Locate the cell with the specified text and output its [X, Y] center coordinate. 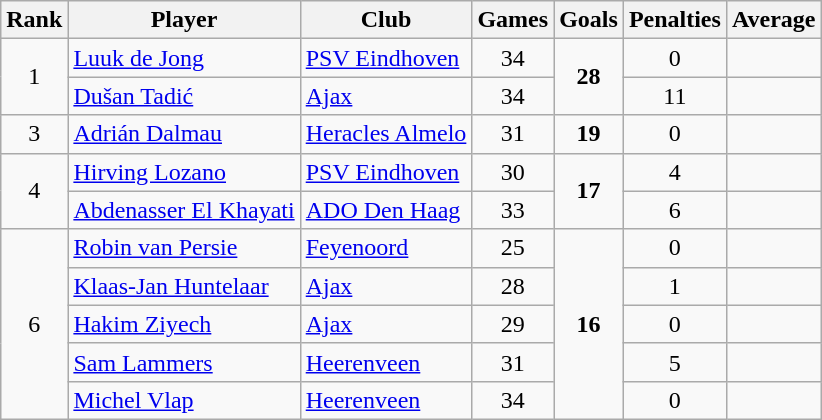
30 [513, 172]
ADO Den Haag [386, 210]
17 [589, 191]
Rank [34, 20]
Dušan Tadić [184, 96]
Hakim Ziyech [184, 324]
Player [184, 20]
11 [674, 96]
Adrián Dalmau [184, 134]
Abdenasser El Khayati [184, 210]
Average [774, 20]
29 [513, 324]
Hirving Lozano [184, 172]
Luuk de Jong [184, 58]
Michel Vlap [184, 400]
Klaas-Jan Huntelaar [184, 286]
Club [386, 20]
16 [589, 324]
19 [589, 134]
Heracles Almelo [386, 134]
Goals [589, 20]
Sam Lammers [184, 362]
Games [513, 20]
25 [513, 248]
Robin van Persie [184, 248]
Penalties [674, 20]
33 [513, 210]
5 [674, 362]
3 [34, 134]
Feyenoord [386, 248]
